Scan for the cell matching the given text and deliver its (x, y) coordinate at center. 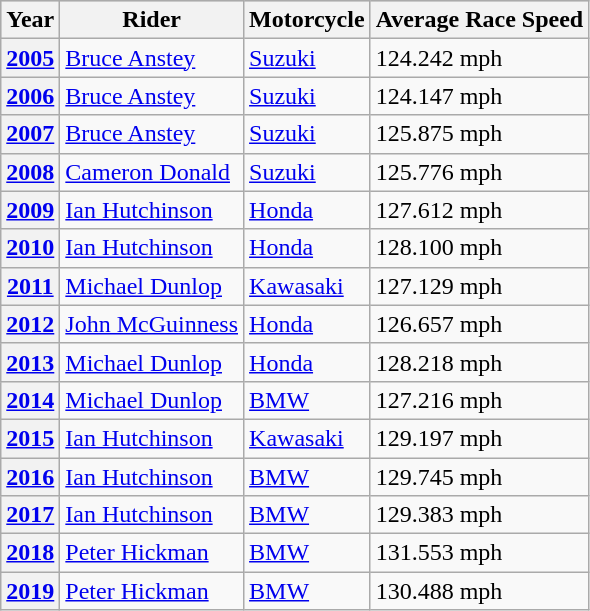
John McGuinness (152, 324)
2013 (30, 362)
2019 (30, 591)
127.129 mph (480, 286)
2010 (30, 248)
2009 (30, 210)
126.657 mph (480, 324)
130.488 mph (480, 591)
2006 (30, 96)
2005 (30, 58)
2007 (30, 134)
Year (30, 20)
125.875 mph (480, 134)
129.197 mph (480, 438)
Average Race Speed (480, 20)
124.242 mph (480, 58)
129.383 mph (480, 515)
2008 (30, 172)
129.745 mph (480, 477)
128.218 mph (480, 362)
2018 (30, 553)
2012 (30, 324)
2015 (30, 438)
2014 (30, 400)
127.612 mph (480, 210)
127.216 mph (480, 400)
2011 (30, 286)
Motorcycle (308, 20)
Rider (152, 20)
125.776 mph (480, 172)
128.100 mph (480, 248)
131.553 mph (480, 553)
2016 (30, 477)
2017 (30, 515)
Cameron Donald (152, 172)
124.147 mph (480, 96)
